Pinpoint the cell where the given text exists, returning its (x, y) midpoint coordinate. 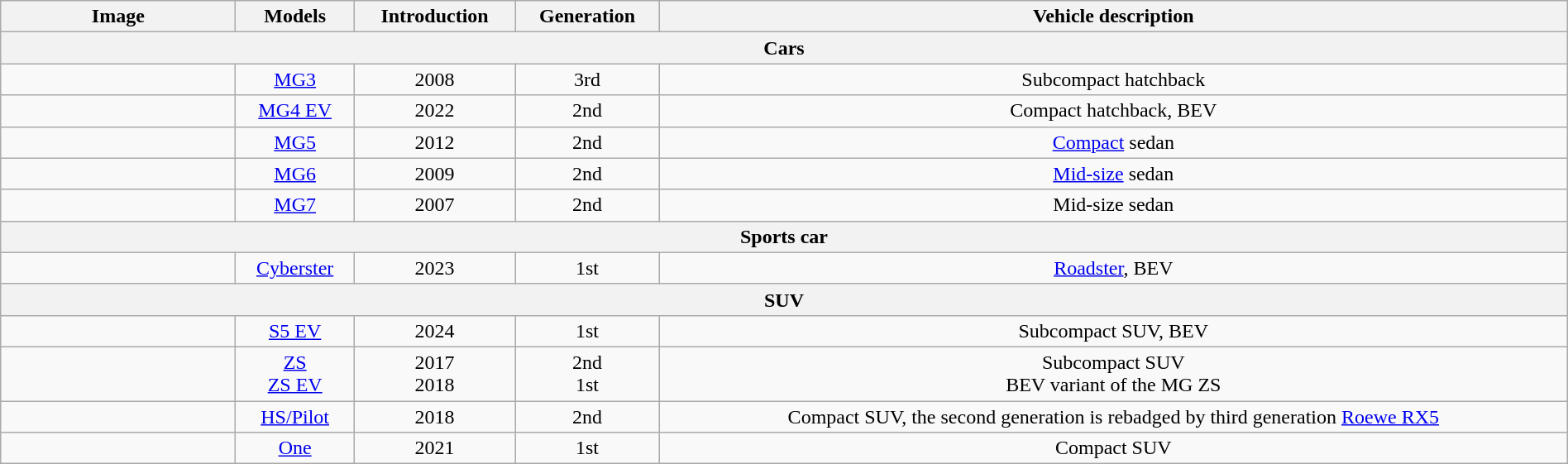
Generation (587, 17)
MG5 (294, 142)
Cyberster (294, 268)
2nd1st (587, 374)
3rd (587, 79)
Roadster, BEV (1113, 268)
Image (118, 17)
2024 (434, 331)
2012 (434, 142)
Subcompact hatchback (1113, 79)
Compact SUV (1113, 448)
MG4 EV (294, 111)
2018 (434, 416)
Sports car (784, 237)
2009 (434, 174)
MG3 (294, 79)
Compact sedan (1113, 142)
SUV (784, 299)
MG6 (294, 174)
One (294, 448)
ZSZS EV (294, 374)
Subcompact SUV, BEV (1113, 331)
HS/Pilot (294, 416)
2023 (434, 268)
2008 (434, 79)
2007 (434, 205)
S5 EV (294, 331)
Vehicle description (1113, 17)
MG7 (294, 205)
2021 (434, 448)
20172018 (434, 374)
Cars (784, 48)
Introduction (434, 17)
Compact hatchback, BEV (1113, 111)
2022 (434, 111)
Compact SUV, the second generation is rebadged by third generation Roewe RX5 (1113, 416)
Models (294, 17)
Subcompact SUVBEV variant of the MG ZS (1113, 374)
